Output the [x, y] coordinate of the center of the cell containing the given text.  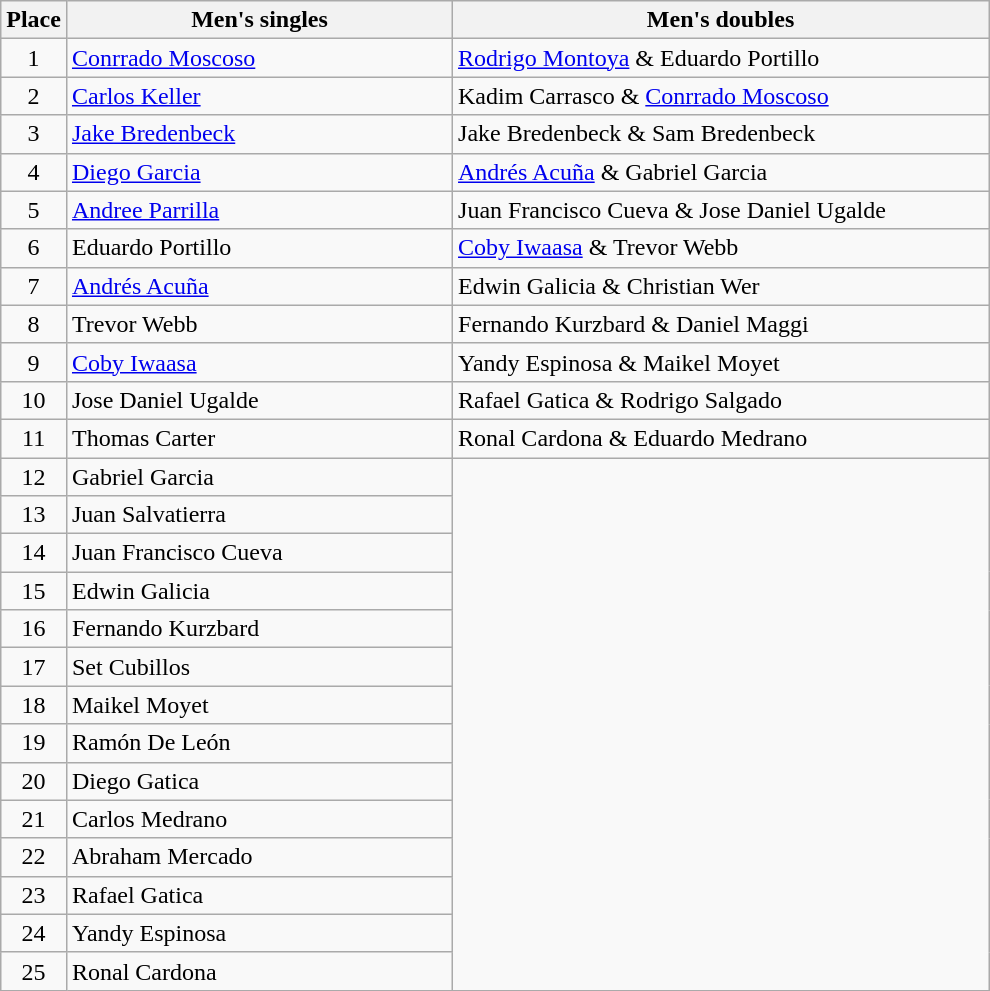
2 [34, 96]
14 [34, 553]
20 [34, 781]
Fernando Kurzbard & Daniel Maggi [721, 324]
Carlos Keller [259, 96]
Ronal Cardona & Eduardo Medrano [721, 438]
23 [34, 895]
1 [34, 58]
Yandy Espinosa & Maikel Moyet [721, 362]
8 [34, 324]
6 [34, 248]
Gabriel Garcia [259, 477]
Ronal Cardona [259, 971]
Maikel Moyet [259, 705]
Kadim Carrasco & Conrrado Moscoso [721, 96]
11 [34, 438]
Juan Francisco Cueva [259, 553]
Juan Francisco Cueva & Jose Daniel Ugalde [721, 210]
Men's singles [259, 20]
Andree Parrilla [259, 210]
18 [34, 705]
25 [34, 971]
Coby Iwaasa [259, 362]
4 [34, 172]
Yandy Espinosa [259, 933]
Eduardo Portillo [259, 248]
Edwin Galicia [259, 591]
13 [34, 515]
17 [34, 667]
Rafael Gatica & Rodrigo Salgado [721, 400]
22 [34, 857]
3 [34, 134]
5 [34, 210]
9 [34, 362]
Place [34, 20]
Edwin Galicia & Christian Wer [721, 286]
Coby Iwaasa & Trevor Webb [721, 248]
Carlos Medrano [259, 819]
Diego Gatica [259, 781]
Abraham Mercado [259, 857]
Rodrigo Montoya & Eduardo Portillo [721, 58]
24 [34, 933]
Conrrado Moscoso [259, 58]
7 [34, 286]
Diego Garcia [259, 172]
16 [34, 629]
Men's doubles [721, 20]
Ramón De León [259, 743]
10 [34, 400]
12 [34, 477]
15 [34, 591]
19 [34, 743]
Thomas Carter [259, 438]
Rafael Gatica [259, 895]
Andrés Acuña & Gabriel Garcia [721, 172]
Jose Daniel Ugalde [259, 400]
Jake Bredenbeck [259, 134]
Trevor Webb [259, 324]
21 [34, 819]
Set Cubillos [259, 667]
Jake Bredenbeck & Sam Bredenbeck [721, 134]
Andrés Acuña [259, 286]
Juan Salvatierra [259, 515]
Fernando Kurzbard [259, 629]
